Capture the cell that displays the provided text and extract its [x, y] central coordinate. 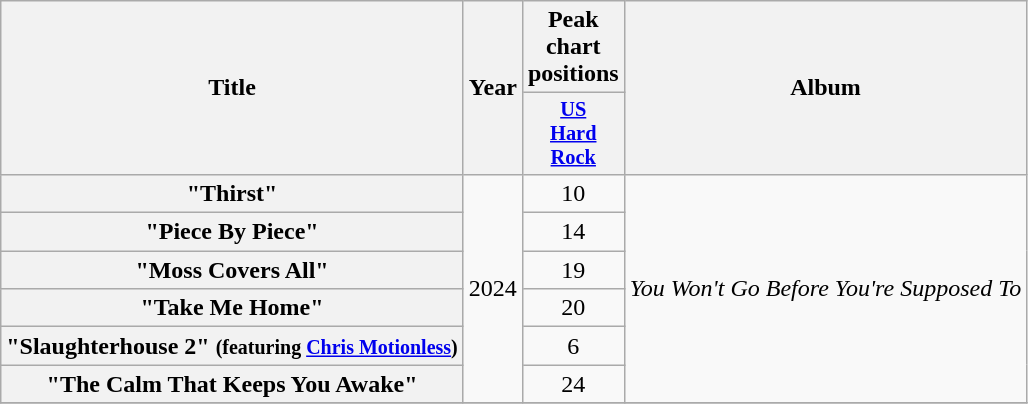
Title [232, 88]
"The Calm That Keeps You Awake" [232, 384]
Album [826, 88]
"Piece By Piece" [232, 232]
You Won't Go Before You're Supposed To [826, 288]
"Take Me Home" [232, 308]
19 [573, 270]
"Thirst" [232, 193]
24 [573, 384]
Year [492, 88]
6 [573, 346]
20 [573, 308]
14 [573, 232]
"Moss Covers All" [232, 270]
10 [573, 193]
"Slaughterhouse 2" (featuring Chris Motionless) [232, 346]
USHardRock [573, 134]
Peak chart positions [573, 47]
2024 [492, 288]
